Capture the cell that displays the provided text and extract its (x, y) central coordinate. 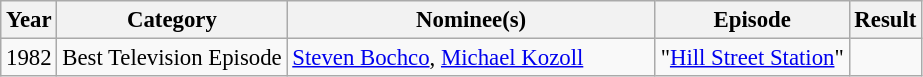
Year (29, 20)
Category (172, 20)
Episode (752, 20)
Best Television Episode (172, 58)
"Hill Street Station" (752, 58)
Steven Bochco, Michael Kozoll (471, 58)
Result (886, 20)
1982 (29, 58)
Nominee(s) (471, 20)
